Pinpoint the cell where the given text exists, returning its [X, Y] midpoint coordinate. 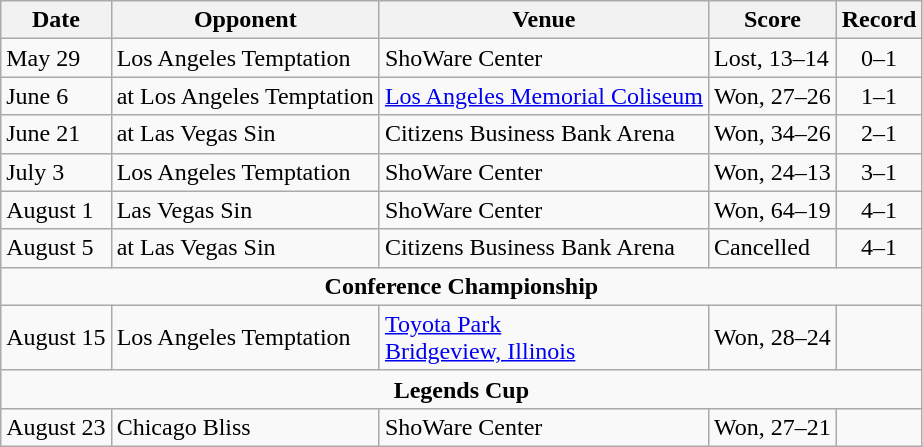
July 3 [56, 172]
August 1 [56, 210]
Won, 24–13 [772, 172]
August 23 [56, 427]
Chicago Bliss [245, 427]
Conference Championship [462, 286]
Legends Cup [462, 389]
0–1 [879, 58]
Opponent [245, 20]
May 29 [56, 58]
June 6 [56, 96]
Toyota ParkBridgeview, Illinois [544, 338]
Las Vegas Sin [245, 210]
Won, 28–24 [772, 338]
Won, 27–21 [772, 427]
Los Angeles Memorial Coliseum [544, 96]
August 15 [56, 338]
August 5 [56, 248]
Lost, 13–14 [772, 58]
1–1 [879, 96]
Won, 27–26 [772, 96]
2–1 [879, 134]
Date [56, 20]
at Los Angeles Temptation [245, 96]
Venue [544, 20]
3–1 [879, 172]
Won, 34–26 [772, 134]
Won, 64–19 [772, 210]
June 21 [56, 134]
Record [879, 20]
Cancelled [772, 248]
Score [772, 20]
